Provide the [X, Y] coordinate of the cell's center where the given text is located.  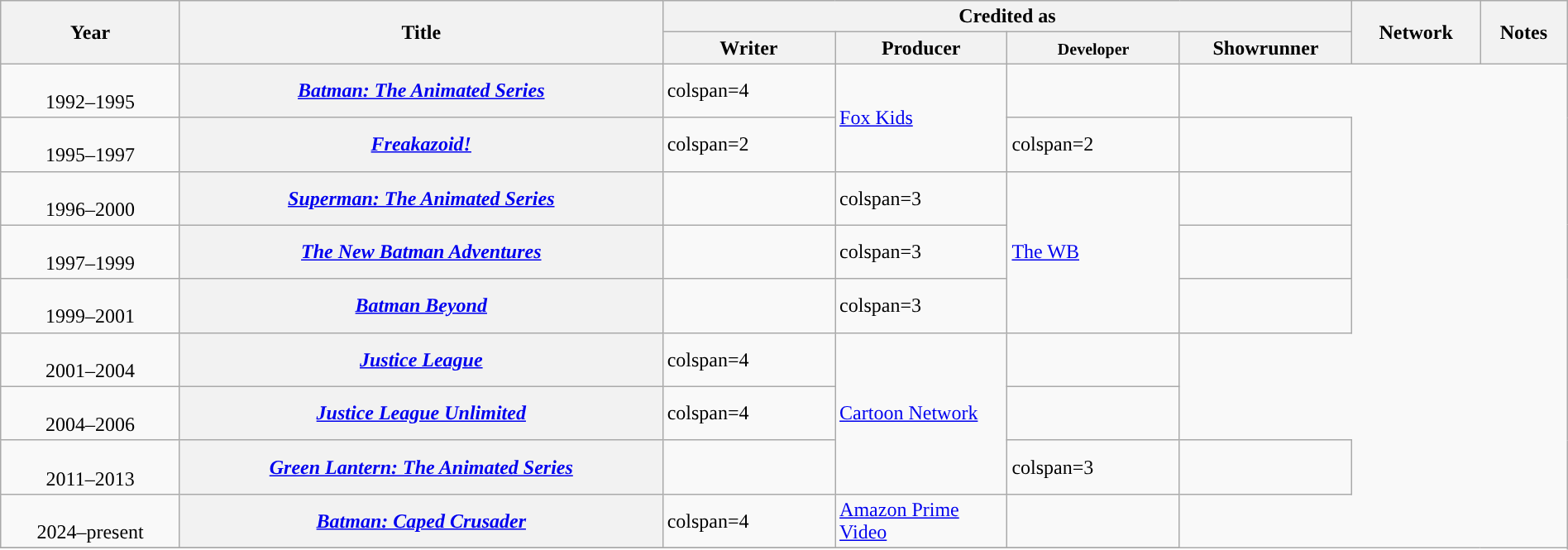
Notes [1524, 32]
Batman: The Animated Series [421, 91]
2001–2004 [91, 359]
Credited as [1007, 17]
Showrunner [1265, 48]
Fox Kids [921, 117]
Year [91, 32]
Green Lantern: The Animated Series [421, 466]
1995–1997 [91, 144]
The New Batman Adventures [421, 251]
Network [1416, 32]
Developer [1093, 48]
Justice League [421, 359]
Title [421, 32]
2011–2013 [91, 466]
1999–2001 [91, 306]
Batman: Caped Crusader [421, 521]
The WB [1093, 251]
2024–present [91, 521]
1997–1999 [91, 251]
Freakazoid! [421, 144]
Justice League Unlimited [421, 414]
1996–2000 [91, 198]
2004–2006 [91, 414]
Amazon Prime Video [921, 521]
Producer [921, 48]
Writer [748, 48]
Batman Beyond [421, 306]
1992–1995 [91, 91]
Cartoon Network [921, 414]
Superman: The Animated Series [421, 198]
